Pinpoint the cell where the given text exists, returning its [X, Y] midpoint coordinate. 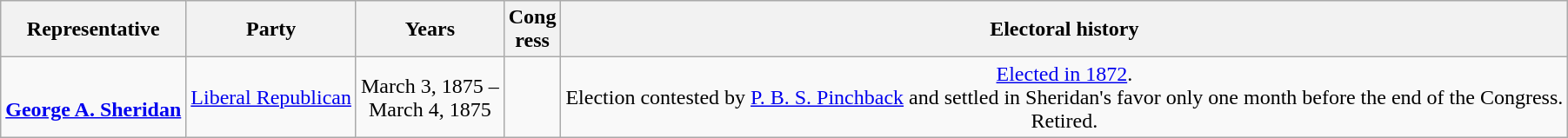
Elected in 1872.Election contested by P. B. S. Pinchback and settled in Sheridan's favor only one month before the end of the Congress.Retired. [1064, 97]
March 3, 1875 –March 4, 1875 [430, 97]
Representative [94, 30]
Party [271, 30]
Years [430, 30]
Congress [532, 30]
George A. Sheridan [94, 97]
Liberal Republican [271, 97]
Electoral history [1064, 30]
